Return the (x, y) coordinate for the center point of the cell that contains the specified text.  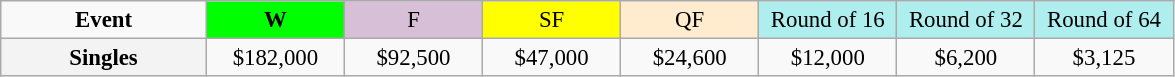
$24,600 (690, 58)
$47,000 (552, 58)
F (413, 20)
Singles (104, 58)
Event (104, 20)
Round of 16 (828, 20)
W (275, 20)
$12,000 (828, 58)
QF (690, 20)
Round of 32 (966, 20)
$92,500 (413, 58)
$6,200 (966, 58)
$3,125 (1104, 58)
Round of 64 (1104, 20)
SF (552, 20)
$182,000 (275, 58)
